Find where the given text appears and provide that cell's center as (x, y) coordinate. 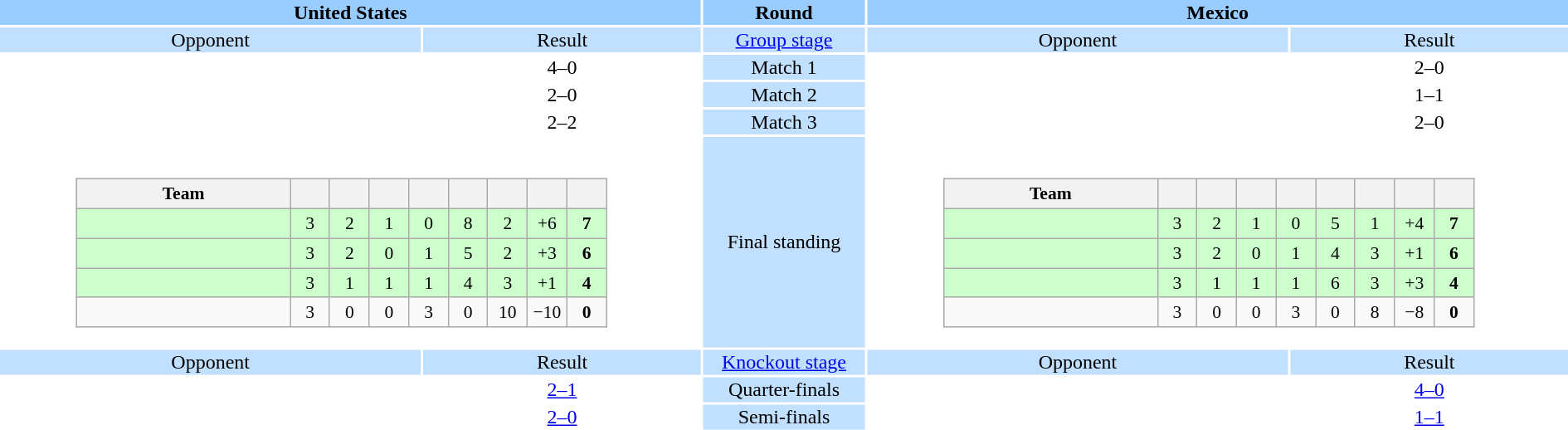
−8 (1415, 312)
+4 (1415, 223)
2–1 (562, 389)
Team 3 2 1 0 8 2 +6 7 3 2 0 1 5 2 +3 6 3 1 1 1 4 3 +1 4 3 0 0 3 0 10 −10 0 (350, 242)
Match 2 (785, 95)
+6 (548, 223)
Semi-finals (785, 417)
2–2 (562, 122)
United States (350, 12)
Quarter-finals (785, 389)
Knockout stage (785, 362)
Final standing (785, 242)
Group stage (785, 40)
Round (785, 12)
Match 1 (785, 67)
10 (508, 312)
Match 3 (785, 122)
Team 3 2 1 0 5 1 +4 7 3 2 0 1 4 3 +1 6 3 1 1 1 6 3 +3 4 3 0 0 3 0 8 −8 0 (1218, 242)
−10 (548, 312)
Mexico (1218, 12)
